Output the [X, Y] coordinate of the center of the cell containing the given text.  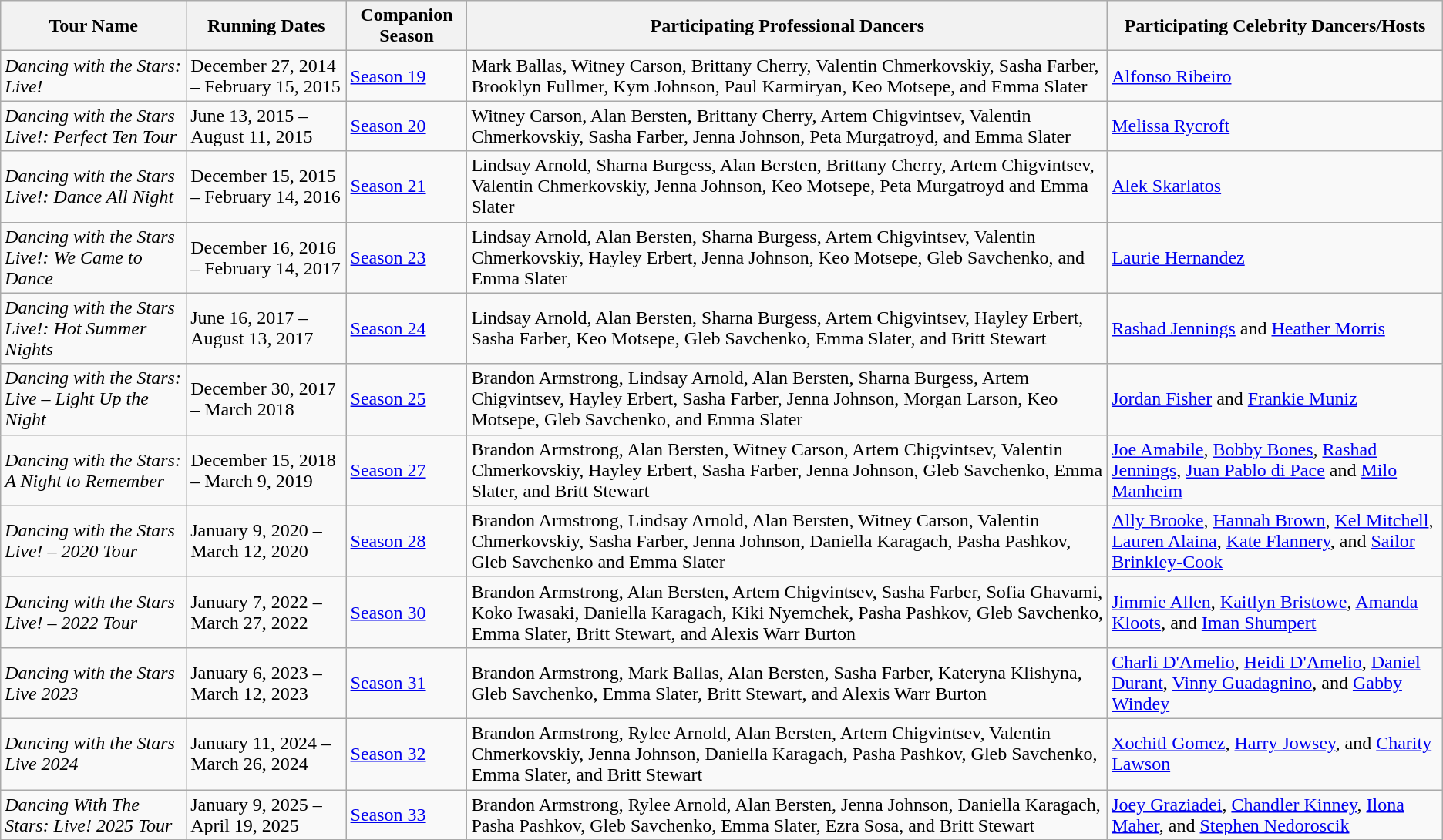
Dancing with the Stars: Live! [94, 76]
Season 20 [407, 126]
Dancing With The Stars: Live! 2025 Tour [94, 814]
January 7, 2022 – March 27, 2022 [267, 612]
Rashad Jennings and Heather Morris [1275, 328]
Dancing with the Stars: A Night to Remember [94, 470]
Dancing with the Stars Live 2024 [94, 754]
Joe Amabile, Bobby Bones, Rashad Jennings, Juan Pablo di Pace and Milo Manheim [1275, 470]
Season 27 [407, 470]
Xochitl Gomez, Harry Jowsey, and Charity Lawson [1275, 754]
Ally Brooke, Hannah Brown, Kel Mitchell, Lauren Alaina, Kate Flannery, and Sailor Brinkley-Cook [1275, 541]
Melissa Rycroft [1275, 126]
Dancing with the Stars Live 2023 [94, 683]
Dancing with the Stars Live!: Dance All Night [94, 186]
December 15, 2018 – March 9, 2019 [267, 470]
January 9, 2020 – March 12, 2020 [267, 541]
December 16, 2016 – February 14, 2017 [267, 257]
Charli D'Amelio, Heidi D'Amelio, Daniel Durant, Vinny Guadagnino, and Gabby Windey [1275, 683]
January 9, 2025 – April 19, 2025 [267, 814]
Dancing with the Stars Live!: We Came to Dance [94, 257]
Witney Carson, Alan Bersten, Brittany Cherry, Artem Chigvintsev, Valentin Chmerkovskiy, Sasha Farber, Jenna Johnson, Peta Murgatroyd, and Emma Slater [788, 126]
Jimmie Allen, Kaitlyn Bristowe, Amanda Kloots, and Iman Shumpert [1275, 612]
Dancing with the Stars Live! – 2022 Tour [94, 612]
December 27, 2014 – February 15, 2015 [267, 76]
Season 25 [407, 399]
Running Dates [267, 26]
Tour Name [94, 26]
Jordan Fisher and Frankie Muniz [1275, 399]
Brandon Armstrong, Mark Ballas, Alan Bersten, Sasha Farber, Kateryna Klishyna, Gleb Savchenko, Emma Slater, Britt Stewart, and Alexis Warr Burton [788, 683]
December 15, 2015 – February 14, 2016 [267, 186]
Season 31 [407, 683]
June 13, 2015 – August 11, 2015 [267, 126]
Dancing with the Stars: Live – Light Up the Night [94, 399]
Joey Graziadei, Chandler Kinney, Ilona Maher, and Stephen Nedoroscik [1275, 814]
January 6, 2023 – March 12, 2023 [267, 683]
Season 24 [407, 328]
Season 23 [407, 257]
Companion Season [407, 26]
Season 19 [407, 76]
Participating Celebrity Dancers/Hosts [1275, 26]
Alfonso Ribeiro [1275, 76]
Dancing with the Stars Live!: Perfect Ten Tour [94, 126]
Dancing with the Stars Live! – 2020 Tour [94, 541]
Season 32 [407, 754]
Season 21 [407, 186]
Dancing with the Stars Live!: Hot Summer Nights [94, 328]
Laurie Hernandez [1275, 257]
Season 33 [407, 814]
January 11, 2024 – March 26, 2024 [267, 754]
Participating Professional Dancers [788, 26]
Season 28 [407, 541]
Alek Skarlatos [1275, 186]
June 16, 2017 – August 13, 2017 [267, 328]
Season 30 [407, 612]
December 30, 2017 – March 2018 [267, 399]
